Search for the cell housing the specified text and yield its [x, y] center coordinate. 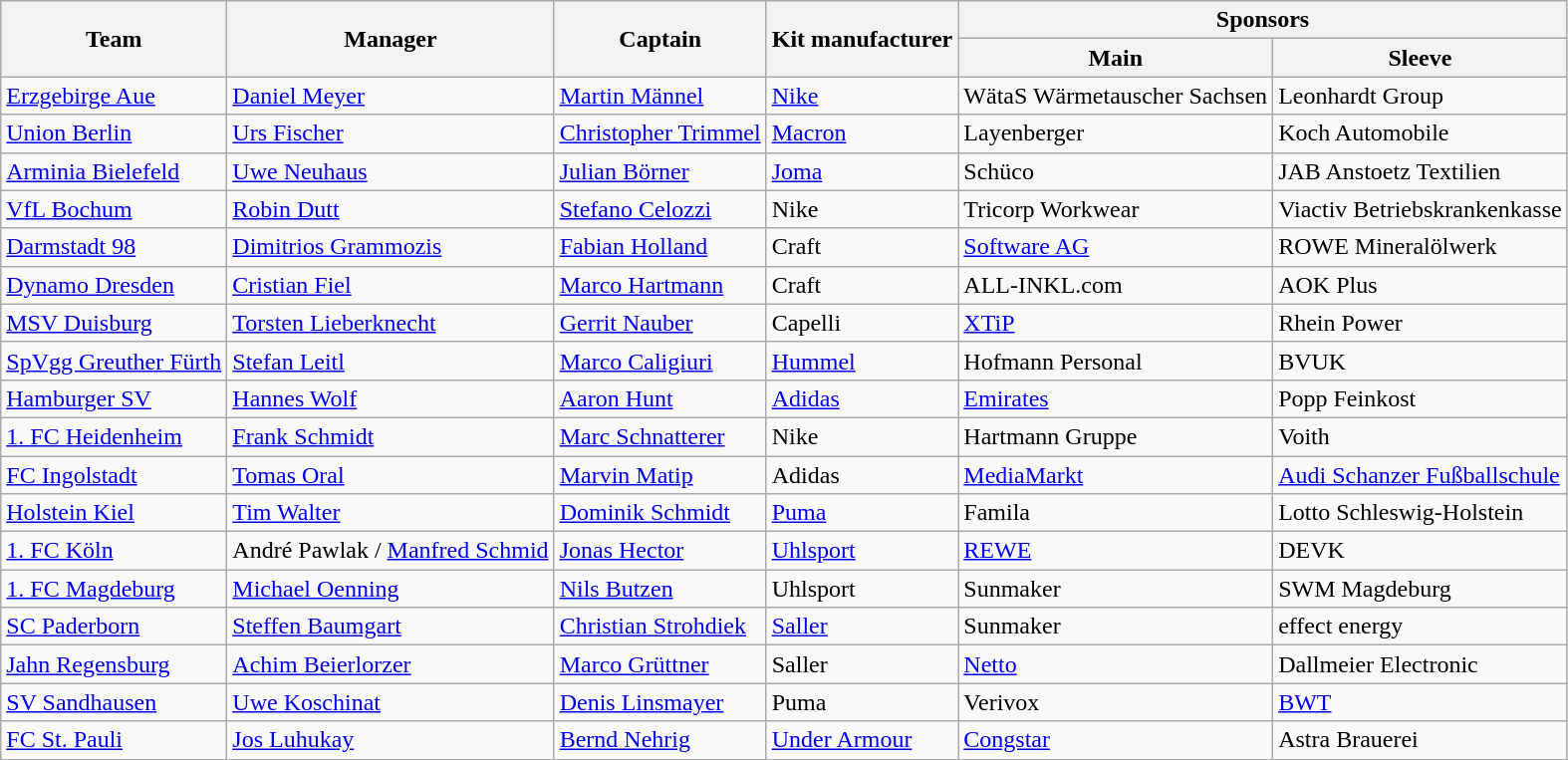
1. FC Heidenheim [114, 436]
Layenberger [1116, 133]
Marc Schnatterer [659, 436]
Michael Oenning [391, 589]
Holstein Kiel [114, 513]
Bernd Nehrig [659, 740]
Famila [1116, 513]
XTiP [1116, 323]
Christopher Trimmel [659, 133]
Daniel Meyer [391, 96]
Darmstadt 98 [114, 247]
Urs Fischer [391, 133]
Julian Börner [659, 171]
BWT [1421, 702]
Arminia Bielefeld [114, 171]
SpVgg Greuther Fürth [114, 361]
Denis Linsmayer [659, 702]
Sponsors [1263, 20]
Tricorp Workwear [1116, 209]
Marco Grüttner [659, 664]
Netto [1116, 664]
Fabian Holland [659, 247]
Software AG [1116, 247]
Erzgebirge Aue [114, 96]
Macron [863, 133]
Hartmann Gruppe [1116, 436]
Sleeve [1421, 58]
1. FC Magdeburg [114, 589]
ROWE Mineralölwerk [1421, 247]
SV Sandhausen [114, 702]
Robin Dutt [391, 209]
SWM Magdeburg [1421, 589]
Viactiv Betriebskrankenkasse [1421, 209]
Achim Beierlorzer [391, 664]
Verivox [1116, 702]
Jos Luhukay [391, 740]
Uwe Neuhaus [391, 171]
MediaMarkt [1116, 475]
Capelli [863, 323]
Nils Butzen [659, 589]
Manager [391, 39]
WätaS Wärmetauscher Sachsen [1116, 96]
Marco Hartmann [659, 285]
Hamburger SV [114, 398]
Team [114, 39]
Dynamo Dresden [114, 285]
Uwe Koschinat [391, 702]
Congstar [1116, 740]
Joma [863, 171]
Hummel [863, 361]
effect energy [1421, 627]
Frank Schmidt [391, 436]
Gerrit Nauber [659, 323]
Koch Automobile [1421, 133]
BVUK [1421, 361]
Dimitrios Grammozis [391, 247]
Popp Feinkost [1421, 398]
FC St. Pauli [114, 740]
Torsten Lieberknecht [391, 323]
André Pawlak / Manfred Schmid [391, 551]
VfL Bochum [114, 209]
Marco Caligiuri [659, 361]
Captain [659, 39]
Audi Schanzer Fußballschule [1421, 475]
Union Berlin [114, 133]
Rhein Power [1421, 323]
JAB Anstoetz Textilien [1421, 171]
Leonhardt Group [1421, 96]
Hofmann Personal [1116, 361]
SC Paderborn [114, 627]
Dominik Schmidt [659, 513]
ALL-INKL.com [1116, 285]
Jonas Hector [659, 551]
Under Armour [863, 740]
Kit manufacturer [863, 39]
Lotto Schleswig-Holstein [1421, 513]
Christian Strohdiek [659, 627]
1. FC Köln [114, 551]
Main [1116, 58]
Schüco [1116, 171]
Jahn Regensburg [114, 664]
REWE [1116, 551]
Emirates [1116, 398]
Hannes Wolf [391, 398]
FC Ingolstadt [114, 475]
MSV Duisburg [114, 323]
Cristian Fiel [391, 285]
DEVK [1421, 551]
Stefano Celozzi [659, 209]
AOK Plus [1421, 285]
Marvin Matip [659, 475]
Aaron Hunt [659, 398]
Steffen Baumgart [391, 627]
Tomas Oral [391, 475]
Stefan Leitl [391, 361]
Astra Brauerei [1421, 740]
Martin Männel [659, 96]
Dallmeier Electronic [1421, 664]
Voith [1421, 436]
Tim Walter [391, 513]
